Find where the given text appears and provide that cell's center as [X, Y] coordinate. 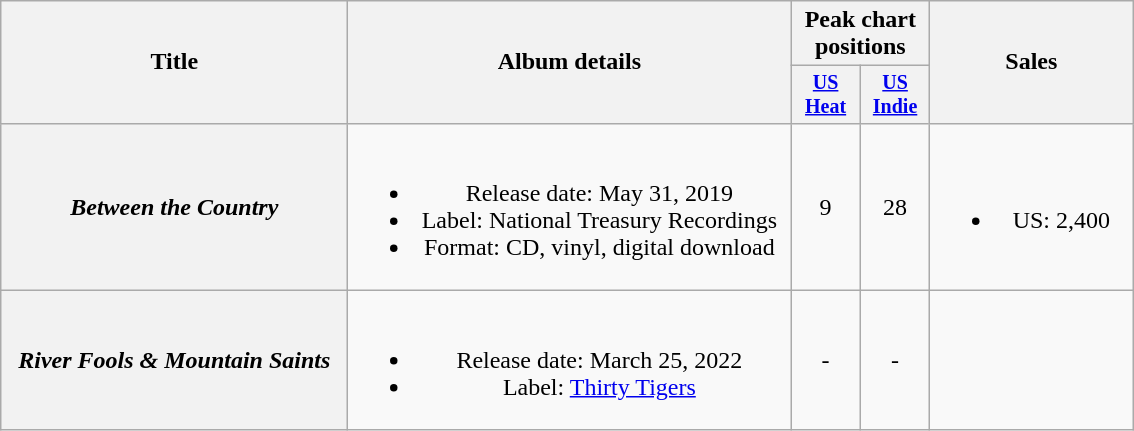
Sales [1032, 62]
Release date: May 31, 2019Label: National Treasury RecordingsFormat: CD, vinyl, digital download [570, 206]
Title [174, 62]
Album details [570, 62]
Peak chart positions [860, 34]
Release date: March 25, 2022Label: Thirty Tigers [570, 360]
9 [826, 206]
US Indie [894, 94]
US Heat [826, 94]
28 [894, 206]
US: 2,400 [1032, 206]
Between the Country [174, 206]
River Fools & Mountain Saints [174, 360]
